Detect which cell encompasses the target text, then output its [X, Y] center coordinate. 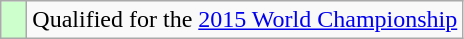
Qualified for the 2015 World Championship [245, 20]
